Scan for the cell matching the given text and deliver its [x, y] coordinate at center. 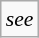
see [20, 19]
